Scan for the cell matching the given text and deliver its (X, Y) coordinate at center. 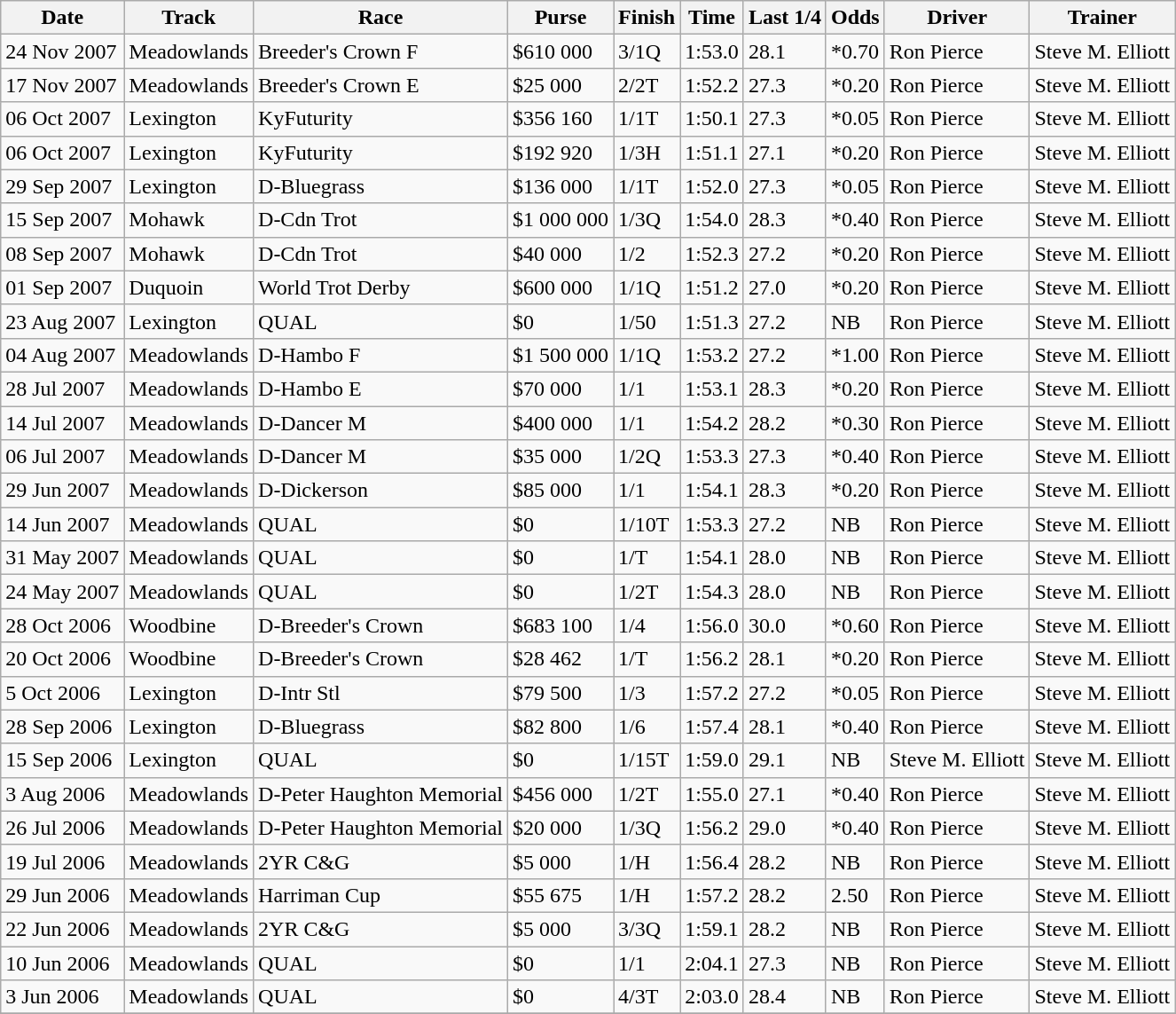
30.0 (784, 625)
1:59.1 (712, 929)
*1.00 (855, 355)
1/15T (647, 760)
1:53.0 (712, 51)
World Trot Derby (381, 287)
*0.60 (855, 625)
2.50 (855, 895)
Last 1/4 (784, 18)
$610 000 (561, 51)
1:54.3 (712, 592)
04 Aug 2007 (62, 355)
01 Sep 2007 (62, 287)
Odds (855, 18)
$400 000 (561, 423)
5 Oct 2006 (62, 693)
17 Nov 2007 (62, 85)
*0.30 (855, 423)
1:53.1 (712, 389)
$1 500 000 (561, 355)
24 May 2007 (62, 592)
14 Jun 2007 (62, 524)
1/2Q (647, 457)
$136 000 (561, 186)
19 Jul 2006 (62, 861)
2/2T (647, 85)
Breeder's Crown F (381, 51)
Trainer (1102, 18)
Duquoin (189, 287)
1:59.0 (712, 760)
15 Sep 2007 (62, 220)
D-Intr Stl (381, 693)
$1 000 000 (561, 220)
08 Sep 2007 (62, 254)
$85 000 (561, 491)
2:04.1 (712, 963)
1:52.2 (712, 85)
2:03.0 (712, 997)
Date (62, 18)
1:52.3 (712, 254)
28.4 (784, 997)
1:57.4 (712, 727)
Race (381, 18)
$456 000 (561, 794)
Track (189, 18)
06 Jul 2007 (62, 457)
3 Aug 2006 (62, 794)
$25 000 (561, 85)
1/3H (647, 153)
27.0 (784, 287)
$40 000 (561, 254)
1:54.0 (712, 220)
1:51.1 (712, 153)
1:53.2 (712, 355)
10 Jun 2006 (62, 963)
$356 160 (561, 119)
28 Oct 2006 (62, 625)
29.0 (784, 828)
Breeder's Crown E (381, 85)
1:56.4 (712, 861)
14 Jul 2007 (62, 423)
23 Aug 2007 (62, 321)
29 Sep 2007 (62, 186)
1:50.1 (712, 119)
$600 000 (561, 287)
$20 000 (561, 828)
1:51.3 (712, 321)
Driver (957, 18)
1:52.0 (712, 186)
1:51.2 (712, 287)
26 Jul 2006 (62, 828)
$70 000 (561, 389)
24 Nov 2007 (62, 51)
1:54.2 (712, 423)
$28 462 (561, 659)
Finish (647, 18)
22 Jun 2006 (62, 929)
1:55.0 (712, 794)
$35 000 (561, 457)
$683 100 (561, 625)
1/3 (647, 693)
28 Sep 2006 (62, 727)
Harriman Cup (381, 895)
29.1 (784, 760)
29 Jun 2006 (62, 895)
*0.70 (855, 51)
1/10T (647, 524)
$82 800 (561, 727)
15 Sep 2006 (62, 760)
3 Jun 2006 (62, 997)
31 May 2007 (62, 558)
D-Hambo E (381, 389)
1:56.0 (712, 625)
28 Jul 2007 (62, 389)
$192 920 (561, 153)
Time (712, 18)
20 Oct 2006 (62, 659)
1/4 (647, 625)
1/50 (647, 321)
4/3T (647, 997)
Purse (561, 18)
3/1Q (647, 51)
1/2 (647, 254)
D-Dickerson (381, 491)
3/3Q (647, 929)
$79 500 (561, 693)
29 Jun 2007 (62, 491)
$55 675 (561, 895)
D-Hambo F (381, 355)
1/6 (647, 727)
